Detect which cell encompasses the target text, then output its [x, y] center coordinate. 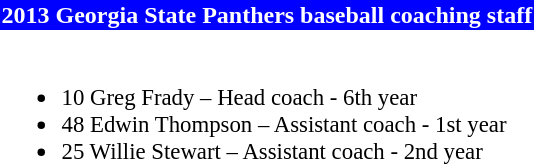
2013 Georgia State Panthers baseball coaching staff [267, 15]
